Capture the cell that displays the provided text and extract its (x, y) central coordinate. 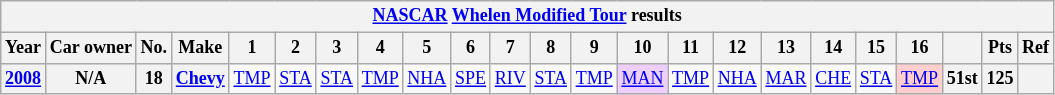
Chevy (200, 78)
2008 (24, 78)
14 (834, 48)
Make (200, 48)
11 (691, 48)
4 (380, 48)
RIV (510, 78)
SPE (471, 78)
Year (24, 48)
No. (154, 48)
MAR (786, 78)
9 (594, 48)
6 (471, 48)
10 (642, 48)
NASCAR Whelen Modified Tour results (528, 16)
2 (296, 48)
18 (154, 78)
5 (427, 48)
Pts (1000, 48)
CHE (834, 78)
N/A (90, 78)
MAN (642, 78)
8 (550, 48)
12 (737, 48)
3 (336, 48)
Ref (1036, 48)
Car owner (90, 48)
7 (510, 48)
16 (920, 48)
51st (962, 78)
1 (252, 48)
15 (876, 48)
13 (786, 48)
125 (1000, 78)
